Return (X, Y) of the center of cell containing provided text 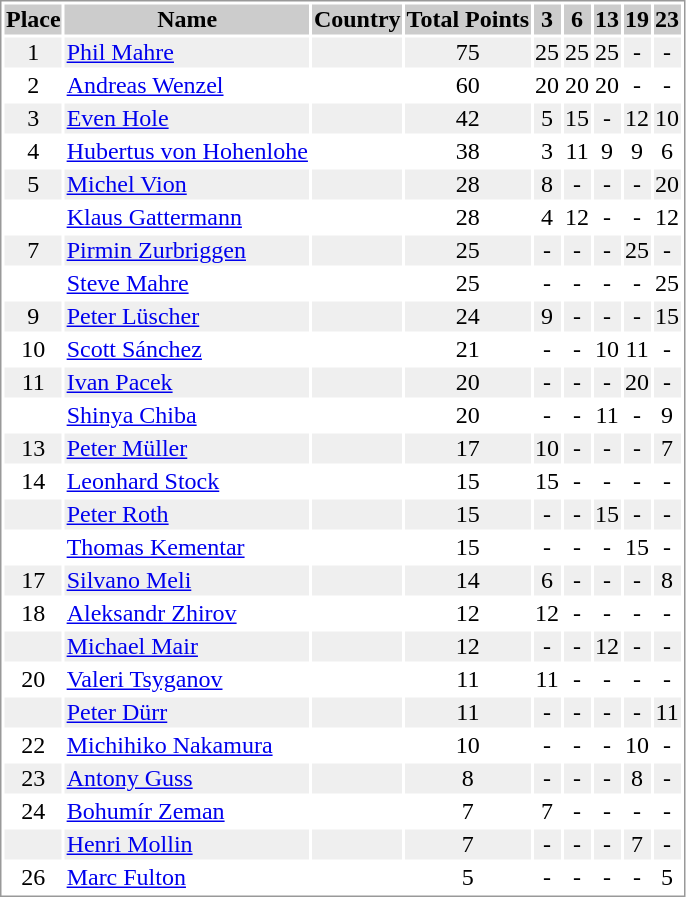
Country (357, 19)
Even Hole (187, 119)
Leonhard Stock (187, 481)
Pirmin Zurbriggen (187, 251)
Michael Mair (187, 647)
Peter Roth (187, 515)
21 (468, 349)
Henri Mollin (187, 845)
2 (33, 85)
Bohumír Zeman (187, 811)
Ivan Pacek (187, 383)
Klaus Gattermann (187, 217)
Phil Mahre (187, 53)
42 (468, 119)
Name (187, 19)
Valeri Tsyganov (187, 679)
Antony Guss (187, 779)
Aleksandr Zhirov (187, 613)
Shinya Chiba (187, 415)
Silvano Meli (187, 581)
Place (33, 19)
38 (468, 151)
Steve Mahre (187, 283)
18 (33, 613)
Peter Dürr (187, 713)
Total Points (468, 19)
Peter Lüscher (187, 317)
75 (468, 53)
Peter Müller (187, 449)
19 (638, 19)
1 (33, 53)
Michel Vion (187, 185)
Michihiko Nakamura (187, 745)
Scott Sánchez (187, 349)
Hubertus von Hohenlohe (187, 151)
26 (33, 877)
Andreas Wenzel (187, 85)
60 (468, 85)
22 (33, 745)
Marc Fulton (187, 877)
Thomas Kementar (187, 547)
